Capture the cell that displays the provided text and extract its [x, y] central coordinate. 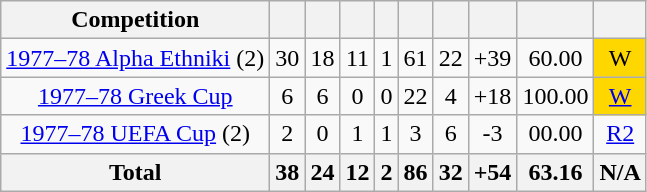
30 [288, 58]
4 [450, 96]
N/A [620, 172]
1977–78 Alpha Ethniki (2) [136, 58]
24 [322, 172]
-3 [492, 134]
R2 [620, 134]
1977–78 UEFA Cup (2) [136, 134]
00.00 [556, 134]
60.00 [556, 58]
Competition [136, 20]
12 [358, 172]
Total [136, 172]
+18 [492, 96]
+39 [492, 58]
1977–78 Greek Cup [136, 96]
18 [322, 58]
11 [358, 58]
100.00 [556, 96]
32 [450, 172]
86 [416, 172]
63.16 [556, 172]
38 [288, 172]
+54 [492, 172]
3 [416, 134]
61 [416, 58]
